Search for the cell housing the specified text and yield its (x, y) center coordinate. 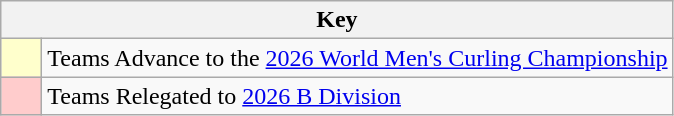
Teams Relegated to 2026 B Division (358, 96)
Key (337, 20)
Teams Advance to the 2026 World Men's Curling Championship (358, 58)
